Identify which cell holds the provided text, then report its (x, y) central coordinate. 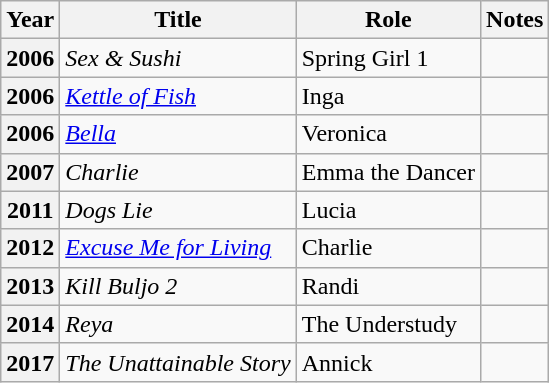
2013 (30, 286)
Role (388, 20)
Emma the Dancer (388, 172)
2012 (30, 248)
Spring Girl 1 (388, 58)
The Unattainable Story (178, 362)
Reya (178, 324)
Annick (388, 362)
2017 (30, 362)
Kettle of Fish (178, 96)
2011 (30, 210)
Bella (178, 134)
Veronica (388, 134)
Lucia (388, 210)
Randi (388, 286)
Notes (515, 20)
Excuse Me for Living (178, 248)
Dogs Lie (178, 210)
The Understudy (388, 324)
Year (30, 20)
Sex & Sushi (178, 58)
Inga (388, 96)
Kill Buljo 2 (178, 286)
2014 (30, 324)
Title (178, 20)
2007 (30, 172)
